Extract the [X, Y] coordinate from the center of the cell holding the provided text.  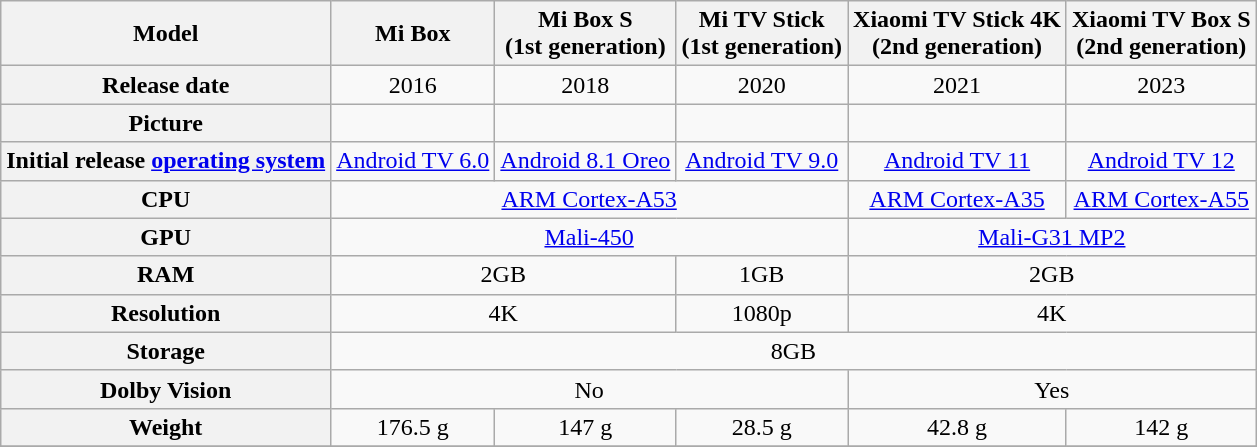
2016 [413, 85]
2021 [958, 85]
Model [166, 34]
Resolution [166, 313]
Mi Box [413, 34]
Dolby Vision [166, 389]
Android TV 12 [1161, 161]
Xiaomi TV Box S (2nd generation) [1161, 34]
2018 [586, 85]
28.5 g [762, 427]
1080p [762, 313]
176.5 g [413, 427]
Initial release operating system [166, 161]
RAM [166, 275]
1GB [762, 275]
Mali-G31 MP2 [1052, 237]
ARM Cortex-A53 [590, 199]
ARM Cortex-A55 [1161, 199]
142 g [1161, 427]
42.8 g [958, 427]
Xiaomi TV Stick 4K (2nd generation) [958, 34]
Mi Box S (1st generation) [586, 34]
Android TV 6.0 [413, 161]
Storage [166, 351]
Weight [166, 427]
Android 8.1 Oreo [586, 161]
Mali-450 [590, 237]
Release date [166, 85]
Yes [1052, 389]
2020 [762, 85]
8GB [794, 351]
147 g [586, 427]
Android TV 9.0 [762, 161]
ARM Cortex-A35 [958, 199]
2023 [1161, 85]
Mi TV Stick (1st generation) [762, 34]
CPU [166, 199]
GPU [166, 237]
Android TV 11 [958, 161]
Picture [166, 123]
No [590, 389]
